Output the [X, Y] coordinate of the center of the cell containing the given text.  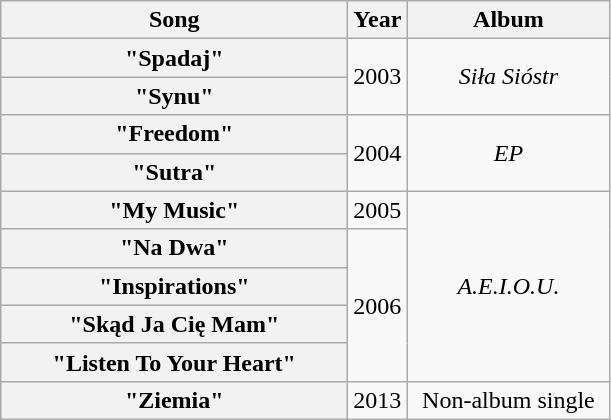
"My Music" [174, 210]
Year [378, 20]
Song [174, 20]
"Sutra" [174, 172]
"Skąd Ja Cię Mam" [174, 324]
"Na Dwa" [174, 248]
2005 [378, 210]
"Inspirations" [174, 286]
A.E.I.O.U. [508, 286]
"Spadaj" [174, 58]
"Listen To Your Heart" [174, 362]
"Ziemia" [174, 400]
2006 [378, 305]
EP [508, 153]
Album [508, 20]
Non-album single [508, 400]
2003 [378, 77]
"Synu" [174, 96]
Siła Sióstr [508, 77]
2004 [378, 153]
"Freedom" [174, 134]
2013 [378, 400]
